Find where the given text appears and provide that cell's center as [x, y] coordinate. 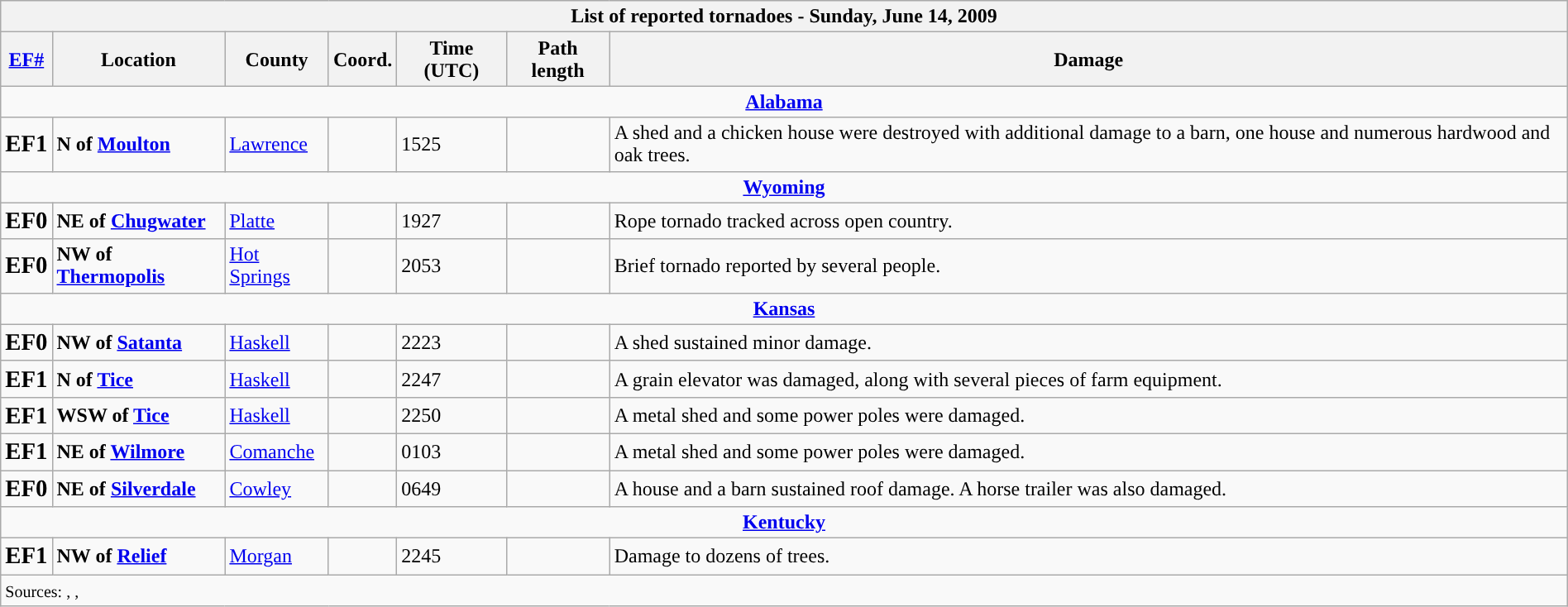
Kansas [784, 308]
Cowley [276, 488]
N of Moulton [139, 144]
2053 [452, 266]
NE of Chugwater [139, 221]
Rope tornado tracked across open country. [1088, 221]
County [276, 60]
Alabama [784, 102]
0103 [452, 452]
N of Tice [139, 379]
NE of Silverdale [139, 488]
Hot Springs [276, 266]
Location [139, 60]
A grain elevator was damaged, along with several pieces of farm equipment. [1088, 379]
2245 [452, 557]
0649 [452, 488]
2250 [452, 415]
2223 [452, 342]
Kentucky [784, 523]
Damage [1088, 60]
EF# [26, 60]
Sources: , , [784, 590]
1525 [452, 144]
Platte [276, 221]
Wyoming [784, 187]
NE of Wilmore [139, 452]
Time (UTC) [452, 60]
1927 [452, 221]
WSW of Tice [139, 415]
Lawrence [276, 144]
Coord. [362, 60]
A shed sustained minor damage. [1088, 342]
Path length [557, 60]
List of reported tornadoes - Sunday, June 14, 2009 [784, 17]
NW of Thermopolis [139, 266]
2247 [452, 379]
Damage to dozens of trees. [1088, 557]
NW of Satanta [139, 342]
Brief tornado reported by several people. [1088, 266]
Morgan [276, 557]
A shed and a chicken house were destroyed with additional damage to a barn, one house and numerous hardwood and oak trees. [1088, 144]
NW of Relief [139, 557]
Comanche [276, 452]
A house and a barn sustained roof damage. A horse trailer was also damaged. [1088, 488]
